Find where the given text appears and provide that cell's center as [x, y] coordinate. 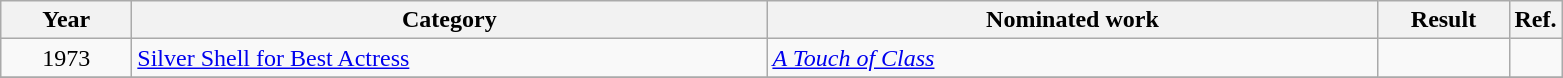
A Touch of Class [1072, 58]
Ref. [1536, 20]
Year [66, 20]
Silver Shell for Best Actress [450, 58]
Result [1444, 20]
1973 [66, 58]
Category [450, 20]
Nominated work [1072, 20]
